Locate the cell with the specified text and output its [X, Y] center coordinate. 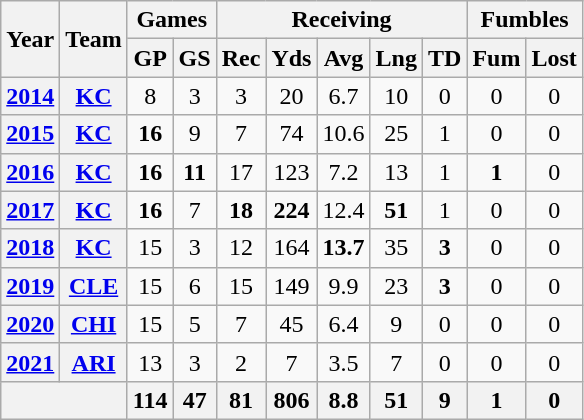
Team [94, 39]
TD [444, 58]
2019 [30, 286]
18 [241, 210]
17 [241, 172]
9.9 [344, 286]
74 [292, 134]
2015 [30, 134]
123 [292, 172]
45 [292, 324]
10.6 [344, 134]
Lost [554, 58]
114 [150, 400]
13.7 [344, 248]
164 [292, 248]
806 [292, 400]
47 [194, 400]
2021 [30, 362]
5 [194, 324]
11 [194, 172]
3.5 [344, 362]
GS [194, 58]
6.4 [344, 324]
Lng [396, 58]
10 [396, 96]
Fum [496, 58]
Games [172, 20]
Fumbles [524, 20]
Yds [292, 58]
CHI [94, 324]
2014 [30, 96]
20 [292, 96]
GP [150, 58]
25 [396, 134]
7.2 [344, 172]
2 [241, 362]
ARI [94, 362]
Avg [344, 58]
2020 [30, 324]
2018 [30, 248]
Receiving [342, 20]
12 [241, 248]
Rec [241, 58]
6.7 [344, 96]
81 [241, 400]
23 [396, 286]
CLE [94, 286]
224 [292, 210]
35 [396, 248]
6 [194, 286]
8 [150, 96]
Year [30, 39]
2016 [30, 172]
12.4 [344, 210]
2017 [30, 210]
8.8 [344, 400]
149 [292, 286]
